Identify which cell holds the provided text, then report its [x, y] central coordinate. 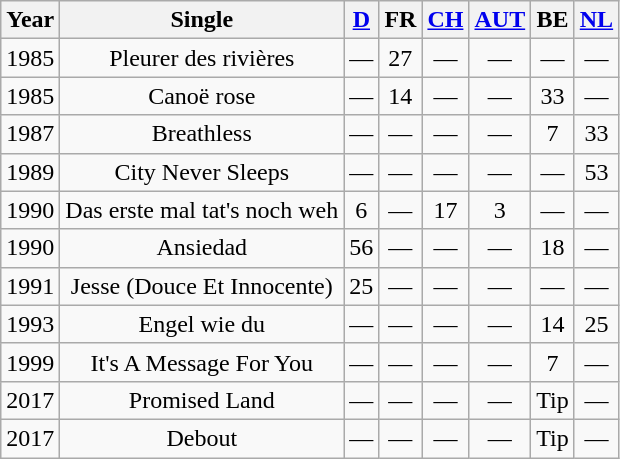
Year [30, 20]
Canoë rose [202, 96]
Das erste mal tat's noch weh [202, 210]
Single [202, 20]
1999 [30, 362]
FR [400, 20]
18 [553, 248]
Pleurer des rivières [202, 58]
AUT [500, 20]
17 [446, 210]
CH [446, 20]
BE [553, 20]
Promised Land [202, 400]
It's A Message For You [202, 362]
D [362, 20]
Engel wie du [202, 324]
Ansiedad [202, 248]
3 [500, 210]
City Never Sleeps [202, 172]
Jesse (Douce Et Innocente) [202, 286]
1993 [30, 324]
NL [596, 20]
1987 [30, 134]
27 [400, 58]
56 [362, 248]
Debout [202, 438]
1989 [30, 172]
1991 [30, 286]
53 [596, 172]
6 [362, 210]
Breathless [202, 134]
